Extract the (x, y) coordinate from the center of the cell holding the provided text.  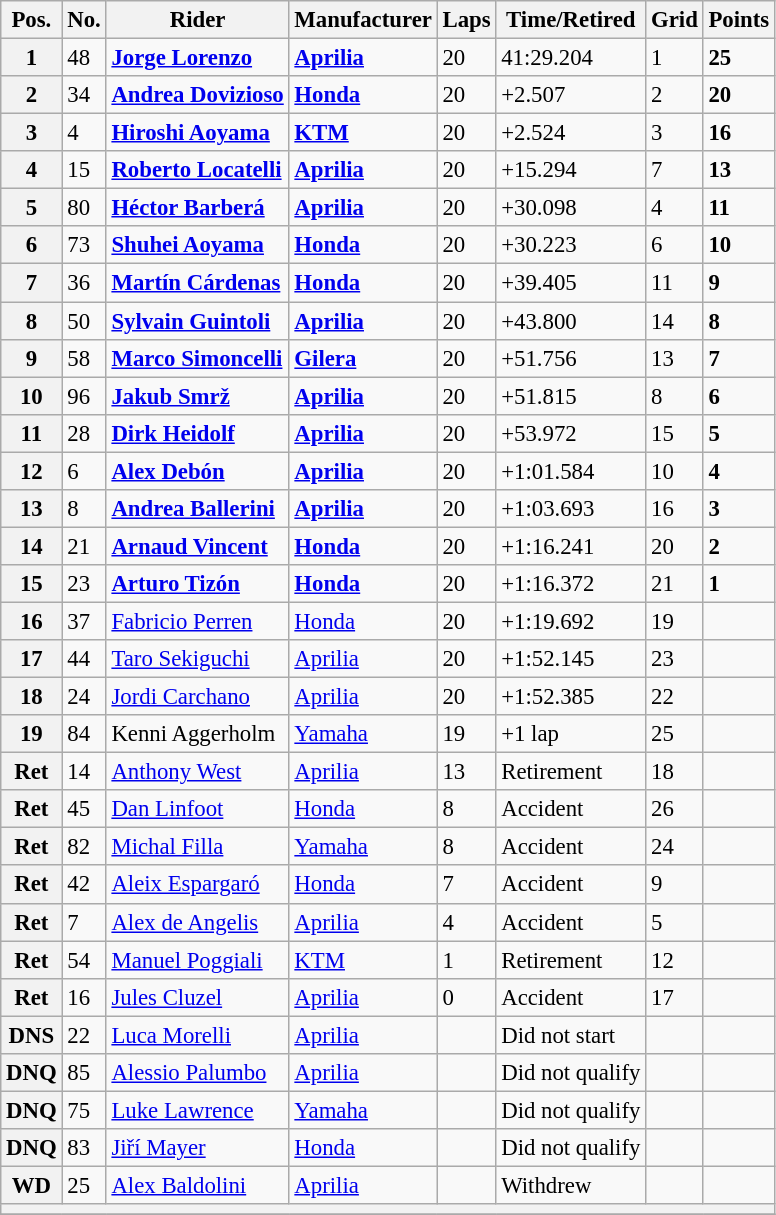
+1:52.145 (571, 659)
Kenni Aggerholm (198, 734)
WD (32, 1185)
75 (84, 1110)
Jules Cluzel (198, 997)
54 (84, 960)
+30.098 (571, 208)
Did not start (571, 1035)
+39.405 (571, 283)
Arturo Tizón (198, 584)
Dan Linfoot (198, 809)
Luca Morelli (198, 1035)
+51.756 (571, 358)
DNS (32, 1035)
Hiroshi Aoyama (198, 133)
34 (84, 95)
Manufacturer (363, 20)
0 (466, 997)
Roberto Locatelli (198, 170)
+1:01.584 (571, 471)
Laps (466, 20)
+2.507 (571, 95)
Jordi Carchano (198, 697)
+1 lap (571, 734)
41:29.204 (571, 58)
Pos. (32, 20)
Héctor Barberá (198, 208)
+15.294 (571, 170)
Gilera (363, 358)
Manuel Poggiali (198, 960)
Fabricio Perren (198, 621)
Taro Sekiguchi (198, 659)
Andrea Ballerini (198, 509)
Jiří Mayer (198, 1148)
37 (84, 621)
48 (84, 58)
Martín Cárdenas (198, 283)
Jakub Smrž (198, 396)
+1:19.692 (571, 621)
42 (84, 885)
83 (84, 1148)
28 (84, 433)
Anthony West (198, 772)
Points (738, 20)
73 (84, 245)
Rider (198, 20)
96 (84, 396)
Michal Filla (198, 847)
+1:16.372 (571, 584)
Dirk Heidolf (198, 433)
+51.815 (571, 396)
26 (674, 809)
Luke Lawrence (198, 1110)
+53.972 (571, 433)
+1:52.385 (571, 697)
Alessio Palumbo (198, 1073)
+1:03.693 (571, 509)
Alex Baldolini (198, 1185)
Jorge Lorenzo (198, 58)
Grid (674, 20)
44 (84, 659)
Marco Simoncelli (198, 358)
Shuhei Aoyama (198, 245)
Withdrew (571, 1185)
Sylvain Guintoli (198, 321)
+43.800 (571, 321)
Arnaud Vincent (198, 546)
+2.524 (571, 133)
Alex Debón (198, 471)
+30.223 (571, 245)
50 (84, 321)
84 (84, 734)
+1:16.241 (571, 546)
36 (84, 283)
Alex de Angelis (198, 922)
Time/Retired (571, 20)
Andrea Dovizioso (198, 95)
82 (84, 847)
58 (84, 358)
80 (84, 208)
Aleix Espargaró (198, 885)
85 (84, 1073)
45 (84, 809)
No. (84, 20)
